Pinpoint the cell where the given text exists, returning its (X, Y) midpoint coordinate. 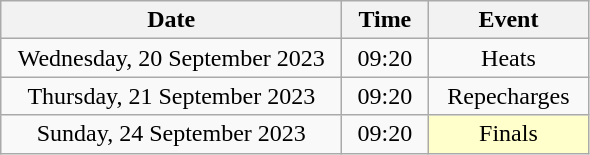
Event (508, 20)
Thursday, 21 September 2023 (172, 96)
Wednesday, 20 September 2023 (172, 58)
Repecharges (508, 96)
Finals (508, 134)
Date (172, 20)
Heats (508, 58)
Sunday, 24 September 2023 (172, 134)
Time (385, 20)
